Return the (X, Y) coordinate for the center point of the cell that contains the specified text.  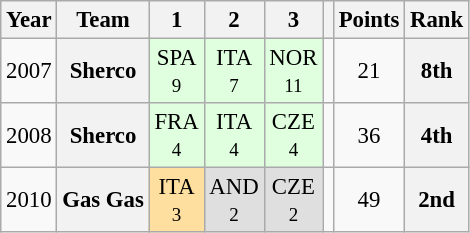
2nd (437, 200)
Team (103, 20)
49 (368, 200)
SPA9 (176, 72)
36 (368, 136)
2 (234, 20)
2007 (29, 72)
FRA4 (176, 136)
Year (29, 20)
2008 (29, 136)
ITA3 (176, 200)
Rank (437, 20)
Points (368, 20)
8th (437, 72)
Gas Gas (103, 200)
2010 (29, 200)
1 (176, 20)
3 (294, 20)
CZE4 (294, 136)
ITA4 (234, 136)
AND2 (234, 200)
ITA7 (234, 72)
4th (437, 136)
21 (368, 72)
CZE2 (294, 200)
NOR11 (294, 72)
